Locate the cell with the specified text and output its [x, y] center coordinate. 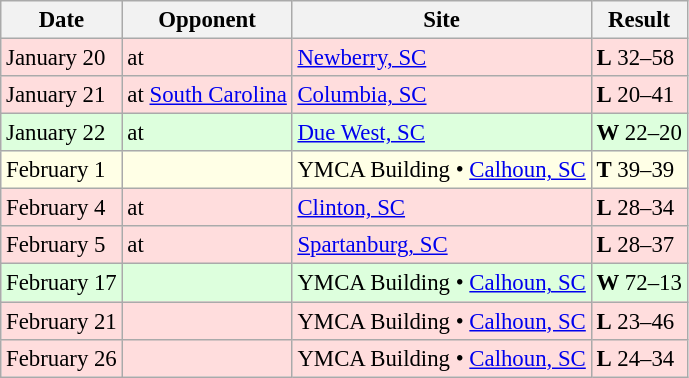
Site [442, 20]
W 72–13 [639, 283]
February 5 [62, 245]
Opponent [207, 20]
T 39–39 [639, 170]
February 1 [62, 170]
January 20 [62, 58]
Due West, SC [442, 133]
Date [62, 20]
Newberry, SC [442, 58]
L 24–34 [639, 358]
January 22 [62, 133]
February 21 [62, 321]
L 28–37 [639, 245]
Columbia, SC [442, 95]
L 28–34 [639, 208]
February 17 [62, 283]
Clinton, SC [442, 208]
January 21 [62, 95]
Result [639, 20]
L 32–58 [639, 58]
L 23–46 [639, 321]
L 20–41 [639, 95]
Spartanburg, SC [442, 245]
W 22–20 [639, 133]
at South Carolina [207, 95]
February 4 [62, 208]
February 26 [62, 358]
